Scan for the cell matching the given text and deliver its (x, y) coordinate at center. 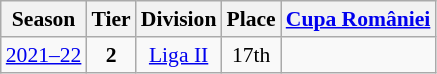
17th (250, 55)
Tier (110, 19)
Liga II (179, 55)
2 (110, 55)
2021–22 (44, 55)
Season (44, 19)
Division (179, 19)
Cupa României (358, 19)
Place (250, 19)
